Identify which cell holds the provided text, then report its (X, Y) central coordinate. 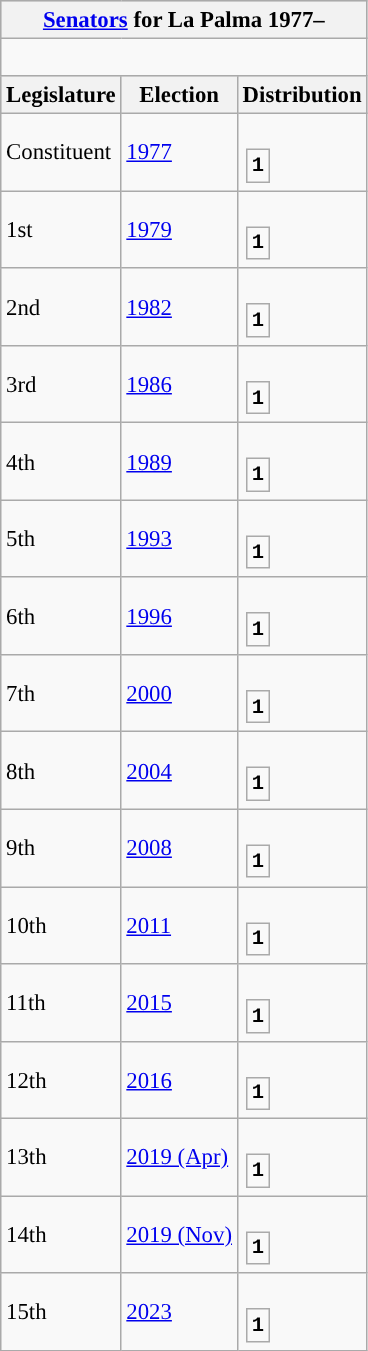
1st (61, 230)
15th (61, 1312)
2016 (179, 1080)
9th (61, 848)
1977 (179, 152)
4th (61, 462)
2nd (61, 306)
2015 (179, 1002)
2000 (179, 694)
2004 (179, 770)
12th (61, 1080)
1993 (179, 538)
11th (61, 1002)
3rd (61, 384)
1986 (179, 384)
7th (61, 694)
Distribution (302, 95)
Senators for La Palma 1977– (184, 20)
2011 (179, 926)
2019 (Nov) (179, 1234)
1996 (179, 616)
5th (61, 538)
10th (61, 926)
1979 (179, 230)
Constituent (61, 152)
13th (61, 1158)
2008 (179, 848)
1989 (179, 462)
2019 (Apr) (179, 1158)
Legislature (61, 95)
8th (61, 770)
Election (179, 95)
1982 (179, 306)
2023 (179, 1312)
14th (61, 1234)
6th (61, 616)
